From the cell containing the given text, extract its center point as (X, Y) coordinate. 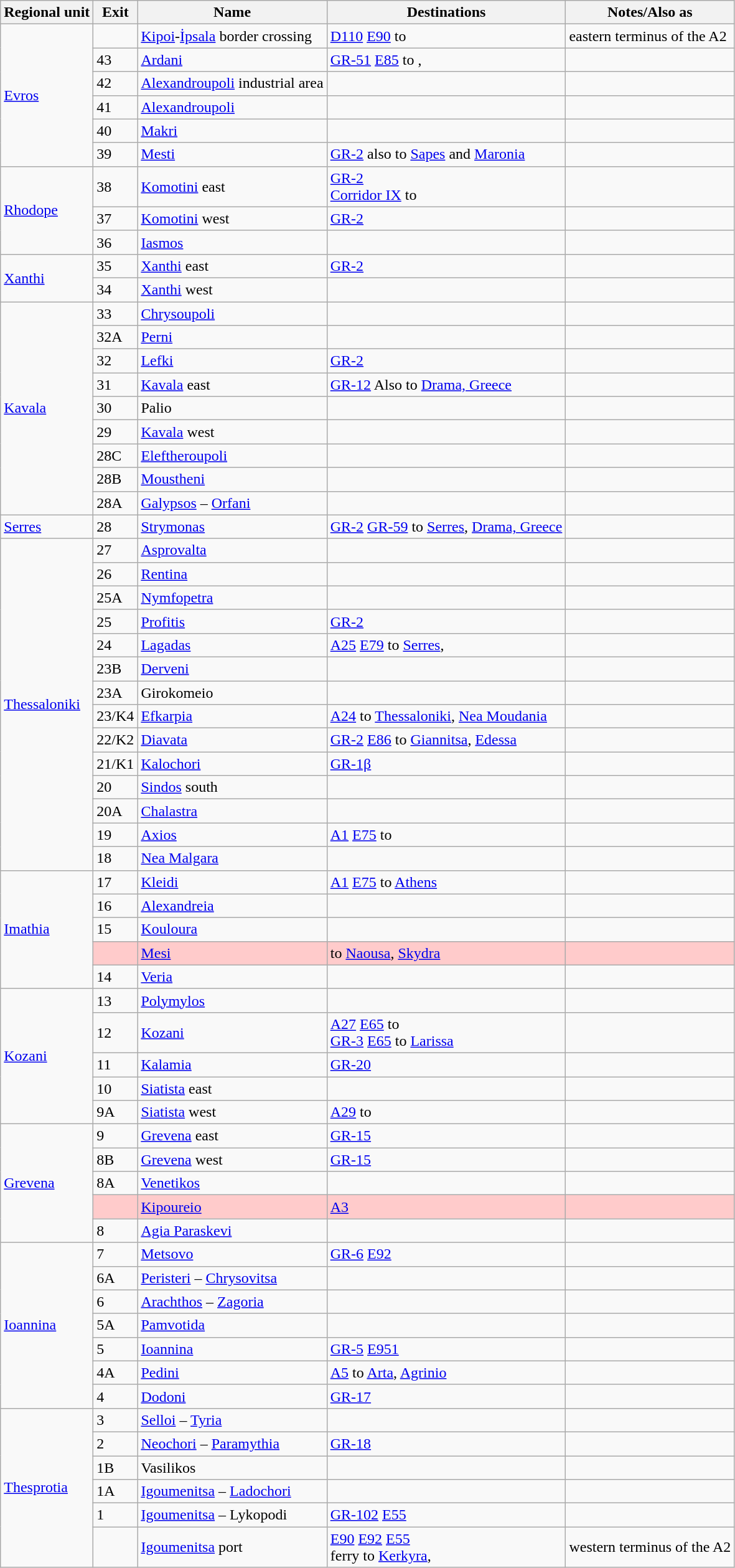
GR-6 E92 (446, 1254)
Grevena west (232, 1160)
Nymfopetra (232, 598)
GR-2Corridor IX to (446, 187)
Efkarpia (232, 716)
Igoumenitsa – Ladochori (232, 1491)
Mesti (232, 154)
Peristeri – Chrysovitsa (232, 1278)
1A (116, 1491)
28B (116, 479)
Xanthi west (232, 289)
Pedini (232, 1373)
14 (116, 977)
GR-2 GR-59 to Serres, Drama, Greece (446, 527)
Kipoureio (232, 1207)
Profitis (232, 621)
1 (116, 1515)
Thesprotia (47, 1488)
Arachthos – Zagoria (232, 1302)
Eleftheroupoli (232, 456)
Grevena east (232, 1136)
Kavala east (232, 385)
42 (116, 83)
GR-1β (446, 764)
Girokomeio (232, 693)
Nea Malgara (232, 858)
32 (116, 361)
Moustheni (232, 479)
Xanthi (47, 278)
Igoumenitsa port (232, 1547)
Iasmos (232, 242)
Vasilikos (232, 1467)
GR-12 Also to Drama, Greece (446, 385)
39 (116, 154)
37 (116, 218)
Thessaloniki (47, 705)
A27 E65 to GR-3 E65 to Larissa (446, 1032)
Serres (47, 527)
GR-2 also to Sapes and Maronia (446, 154)
Pamvotida (232, 1325)
Derveni (232, 669)
Polymylos (232, 1000)
GR-20 (446, 1064)
GR-51 E85 to , (446, 60)
26 (116, 574)
Metsovo (232, 1254)
D110 E90 to (446, 36)
GR-2 E86 to Giannitsa, Edessa (446, 740)
Kalochori (232, 764)
Kleidi (232, 882)
6A (116, 1278)
GR-102 E55 (446, 1515)
Neochori – Paramythia (232, 1444)
Imathia (47, 929)
Galypsos – Orfani (232, 503)
Kouloura (232, 929)
3 (116, 1420)
33 (116, 313)
Kipoi-İpsala border crossing (232, 36)
15 (116, 929)
Kavala west (232, 432)
Chalastra (232, 811)
Regional unit (47, 12)
Evros (47, 95)
17 (116, 882)
9A (116, 1112)
28 (116, 527)
Ardani (232, 60)
Palio (232, 408)
Xanthi east (232, 266)
8A (116, 1183)
Lagadas (232, 645)
Perni (232, 337)
4A (116, 1373)
Strymonas (232, 527)
Asprovalta (232, 550)
22/K2 (116, 740)
16 (116, 906)
Destinations (446, 12)
41 (116, 107)
Veria (232, 977)
Diavata (232, 740)
19 (116, 835)
A3 (446, 1207)
36 (116, 242)
28A (116, 503)
23/K4 (116, 716)
Selloi – Tyria (232, 1420)
Rhodope (47, 210)
E90 E92 E55ferry to Kerkyra, (446, 1547)
32A (116, 337)
to Naousa, Skydra (446, 953)
40 (116, 131)
Kalamia (232, 1064)
Notes/Also as (650, 12)
27 (116, 550)
A29 to (446, 1112)
2 (116, 1444)
13 (116, 1000)
GR-5 E951 (446, 1349)
A5 to Arta, Agrinio (446, 1373)
A1 E75 to Athens (446, 882)
Komotini west (232, 218)
Venetikos (232, 1183)
25 (116, 621)
43 (116, 60)
GR-18 (446, 1444)
Igoumenitsa – Lykopodi (232, 1515)
Sindos south (232, 787)
Grevena (47, 1183)
Alexandroupoli (232, 107)
Kavala (47, 408)
A1 E75 to (446, 835)
7 (116, 1254)
Lefki (232, 361)
25A (116, 598)
31 (116, 385)
34 (116, 289)
1B (116, 1467)
28C (116, 456)
Agia Paraskevi (232, 1231)
western terminus of the A2 (650, 1547)
21/K1 (116, 764)
Chrysoupoli (232, 313)
5 (116, 1349)
Alexandreia (232, 906)
29 (116, 432)
8B (116, 1160)
30 (116, 408)
Axios (232, 835)
Siatista east (232, 1089)
24 (116, 645)
18 (116, 858)
eastern terminus of the A2 (650, 36)
5A (116, 1325)
9 (116, 1136)
11 (116, 1064)
12 (116, 1032)
38 (116, 187)
GR-17 (446, 1396)
6 (116, 1302)
Alexandroupoli industrial area (232, 83)
10 (116, 1089)
20 (116, 787)
Mesi (232, 953)
20A (116, 811)
A24 to Thessaloniki, Nea Moudania (446, 716)
8 (116, 1231)
Name (232, 12)
Dodoni (232, 1396)
Rentina (232, 574)
A25 E79 to Serres, (446, 645)
Komotini east (232, 187)
23A (116, 693)
4 (116, 1396)
23B (116, 669)
35 (116, 266)
Siatista west (232, 1112)
Makri (232, 131)
Exit (116, 12)
